Capture the cell that displays the provided text and extract its (x, y) central coordinate. 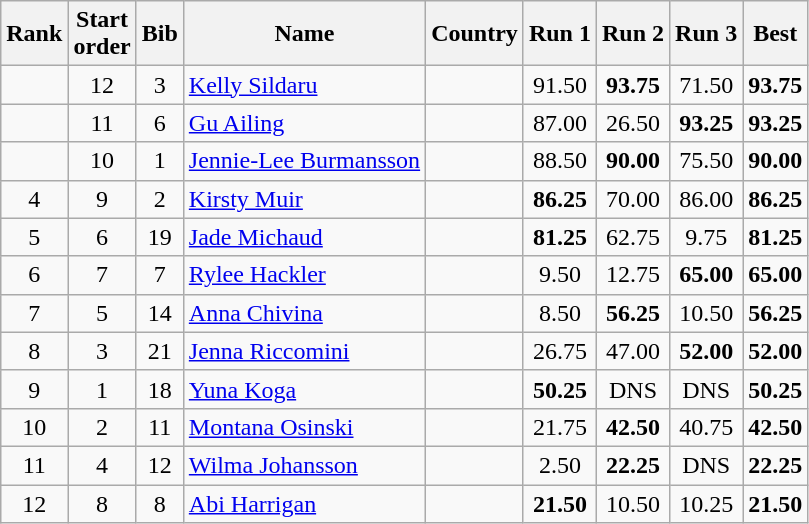
Run 2 (632, 34)
21 (160, 351)
Abi Harrigan (304, 503)
Run 1 (560, 34)
88.50 (560, 161)
26.50 (632, 123)
40.75 (706, 427)
70.00 (632, 199)
Gu Ailing (304, 123)
Kelly Sildaru (304, 85)
Anna Chivina (304, 313)
Kirsty Muir (304, 199)
Bib (160, 34)
62.75 (632, 237)
10.25 (706, 503)
18 (160, 389)
Jenna Riccomini (304, 351)
86.00 (706, 199)
Rylee Hackler (304, 275)
12.75 (632, 275)
91.50 (560, 85)
2.50 (560, 465)
Country (475, 34)
Rank (34, 34)
Best (776, 34)
47.00 (632, 351)
19 (160, 237)
9.50 (560, 275)
Montana Osinski (304, 427)
Jade Michaud (304, 237)
21.75 (560, 427)
9.75 (706, 237)
75.50 (706, 161)
87.00 (560, 123)
Yuna Koga (304, 389)
71.50 (706, 85)
Run 3 (706, 34)
14 (160, 313)
Startorder (102, 34)
Name (304, 34)
Jennie-Lee Burmansson (304, 161)
26.75 (560, 351)
Wilma Johansson (304, 465)
8.50 (560, 313)
